Pinpoint the cell where the given text exists, returning its (X, Y) midpoint coordinate. 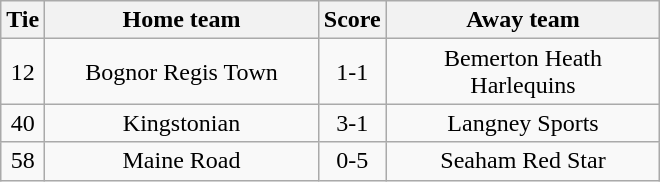
3-1 (352, 123)
Away team (523, 20)
Bognor Regis Town (182, 72)
12 (23, 72)
Score (352, 20)
58 (23, 161)
Seaham Red Star (523, 161)
0-5 (352, 161)
1-1 (352, 72)
Tie (23, 20)
Langney Sports (523, 123)
Bemerton Heath Harlequins (523, 72)
Kingstonian (182, 123)
Maine Road (182, 161)
Home team (182, 20)
40 (23, 123)
